Detect which cell encompasses the target text, then output its (X, Y) center coordinate. 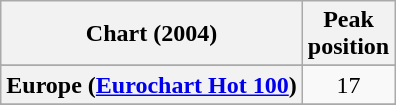
17 (348, 85)
Chart (2004) (152, 34)
Europe (Eurochart Hot 100) (152, 85)
Peakposition (348, 34)
